Output the [X, Y] coordinate of the center of the cell containing the given text.  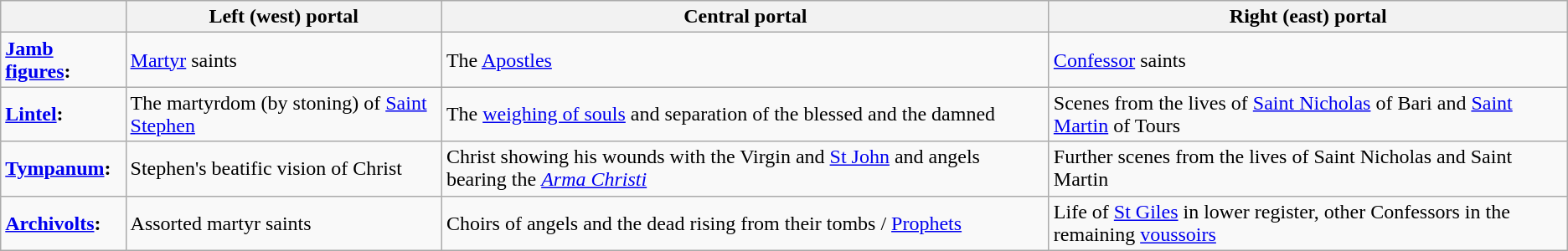
Life of St Giles in lower register, other Confessors in the remaining voussoirs [1308, 223]
Tympanum: [64, 169]
The Apostles [745, 60]
Martyr saints [283, 60]
The martyrdom (by stoning) of Saint Stephen [283, 114]
Left (west) portal [283, 17]
Assorted martyr saints [283, 223]
Choirs of angels and the dead rising from their tombs / Prophets [745, 223]
Christ showing his wounds with the Virgin and St John and angels bearing the Arma Christi [745, 169]
Jamb figures: [64, 60]
Lintel: [64, 114]
The weighing of souls and separation of the blessed and the damned [745, 114]
Right (east) portal [1308, 17]
Further scenes from the lives of Saint Nicholas and Saint Martin [1308, 169]
Scenes from the lives of Saint Nicholas of Bari and Saint Martin of Tours [1308, 114]
Central portal [745, 17]
Archivolts: [64, 223]
Confessor saints [1308, 60]
Stephen's beatific vision of Christ [283, 169]
